From the cell containing the given text, extract its center point as [X, Y] coordinate. 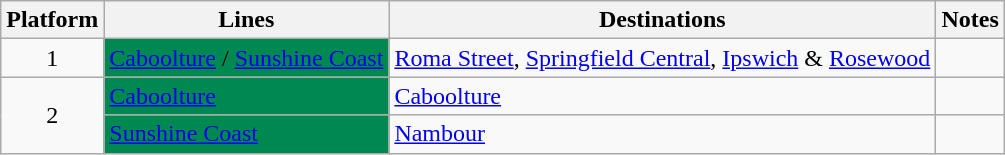
Platform [52, 20]
2 [52, 115]
Destinations [662, 20]
1 [52, 58]
Lines [246, 20]
Caboolture / Sunshine Coast [246, 58]
Roma Street, Springfield Central, Ipswich & Rosewood [662, 58]
Sunshine Coast [246, 134]
Notes [970, 20]
Nambour [662, 134]
